Detect which cell encompasses the target text, then output its (x, y) center coordinate. 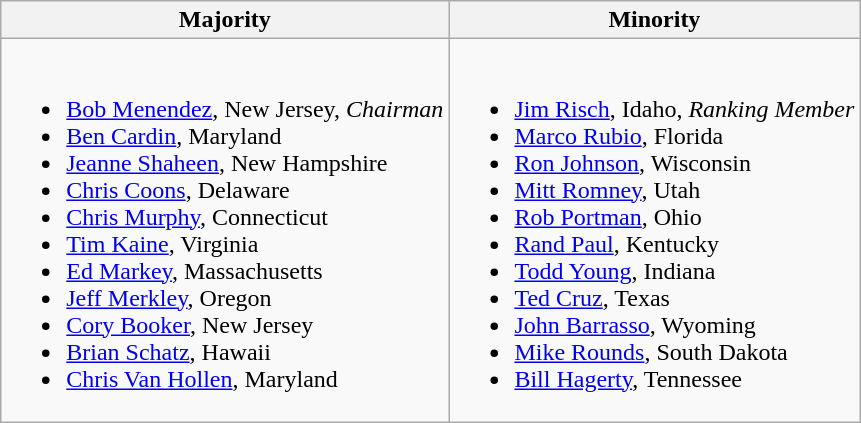
Minority (654, 20)
Majority (225, 20)
